Determine the (X, Y) coordinate at the center of the cell enclosing the given text.  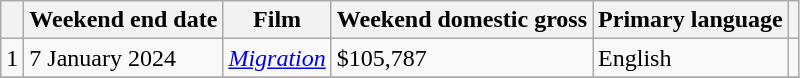
$105,787 (462, 58)
Migration (277, 58)
7 January 2024 (124, 58)
Film (277, 20)
Weekend domestic gross (462, 20)
Weekend end date (124, 20)
1 (12, 58)
Primary language (691, 20)
English (691, 58)
